Return [X, Y] of the center of cell containing provided text 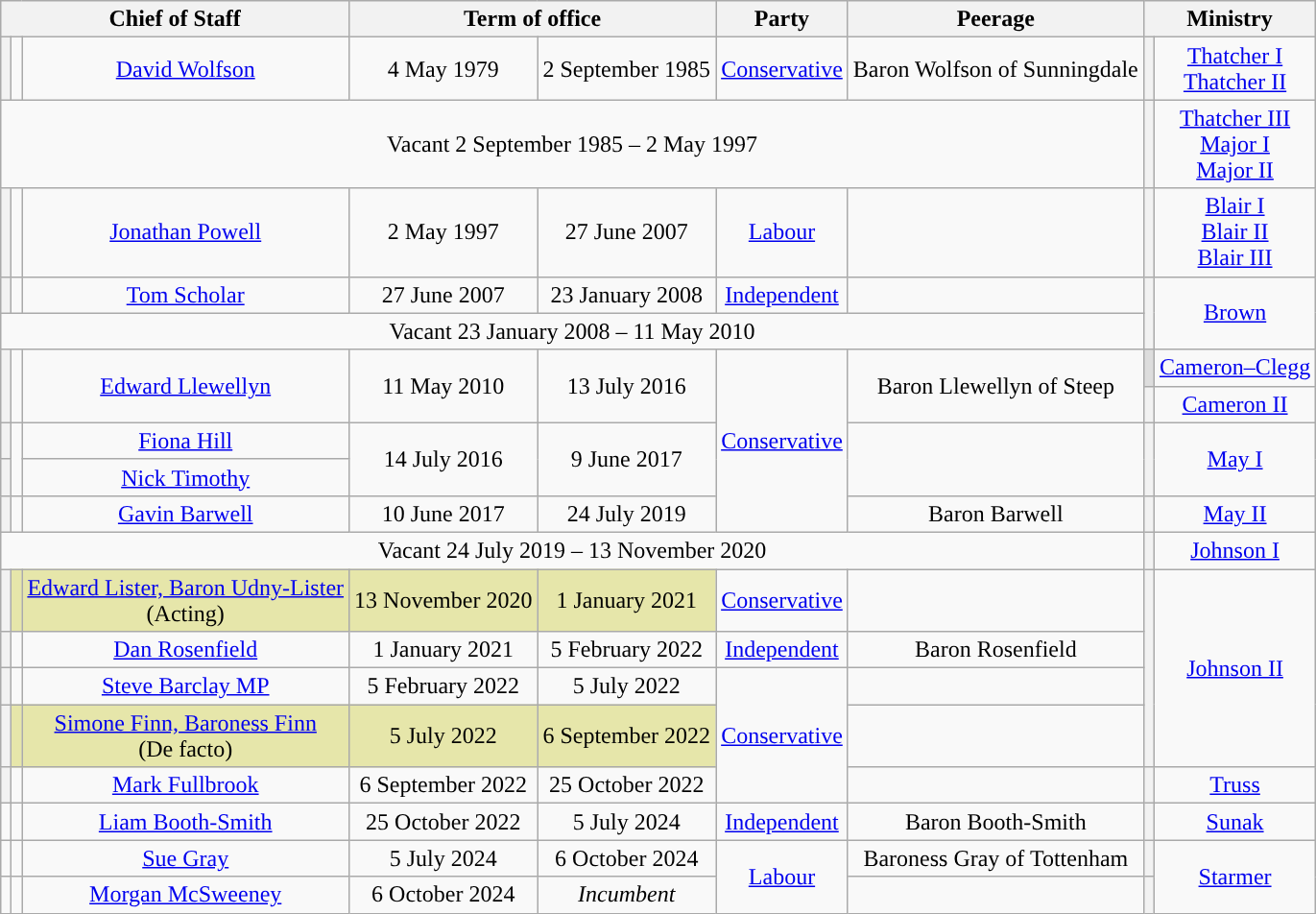
Vacant 24 July 2019 – 13 November 2020 [572, 550]
Baroness Gray of Tottenham [995, 858]
Dan Rosenfield [186, 650]
Peerage [995, 19]
Johnson I [1234, 550]
Thatcher IThatcher II [1234, 69]
2 September 1985 [627, 69]
Vacant 23 January 2008 – 11 May 2010 [572, 331]
Edward Lister, Baron Udny-Lister(Acting) [186, 599]
Truss [1234, 785]
Baron Barwell [995, 514]
Vacant 2 September 1985 – 2 May 1997 [572, 144]
David Wolfson [186, 69]
9 June 2017 [627, 459]
Johnson II [1234, 667]
Gavin Barwell [186, 514]
May I [1234, 459]
Starmer [1234, 877]
14 July 2016 [443, 459]
Blair IBlair IIBlair III [1234, 232]
Cameron II [1234, 404]
Mark Fullbrook [186, 785]
Liam Booth-Smith [186, 822]
Fiona Hill [186, 441]
Baron Rosenfield [995, 650]
Party [782, 19]
Cameron–Clegg [1234, 368]
Simone Finn, Baroness Finn(De facto) [186, 735]
10 June 2017 [443, 514]
Ministry [1229, 19]
Term of office [533, 19]
Morgan McSweeney [186, 895]
May II [1234, 514]
13 November 2020 [443, 599]
Baron Wolfson of Sunningdale [995, 69]
Jonathan Powell [186, 232]
Sue Gray [186, 858]
4 May 1979 [443, 69]
13 July 2016 [627, 386]
23 January 2008 [627, 295]
11 May 2010 [443, 386]
Nick Timothy [186, 477]
Baron Booth-Smith [995, 822]
Chief of Staff [175, 19]
2 May 1997 [443, 232]
Steve Barclay MP [186, 686]
Sunak [1234, 822]
24 July 2019 [627, 514]
Tom Scholar [186, 295]
Brown [1234, 313]
Baron Llewellyn of Steep [995, 386]
Thatcher IIIMajor IMajor II [1234, 144]
Incumbent [627, 895]
Edward Llewellyn [186, 386]
